Search for the cell housing the specified text and yield its [X, Y] center coordinate. 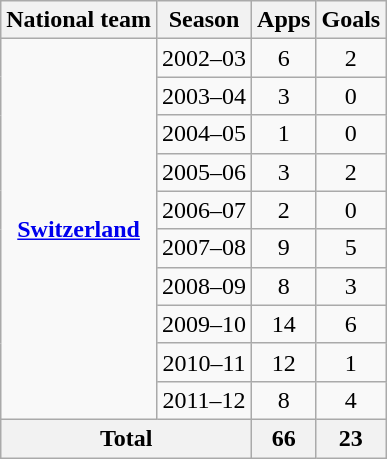
2006–07 [204, 210]
4 [351, 400]
2008–09 [204, 286]
23 [351, 438]
9 [284, 248]
66 [284, 438]
2009–10 [204, 324]
14 [284, 324]
National team [79, 20]
Season [204, 20]
Goals [351, 20]
Apps [284, 20]
2002–03 [204, 58]
Total [126, 438]
2003–04 [204, 96]
2004–05 [204, 134]
2007–08 [204, 248]
2011–12 [204, 400]
5 [351, 248]
12 [284, 362]
Switzerland [79, 230]
2005–06 [204, 172]
2010–11 [204, 362]
